Capture the cell that displays the provided text and extract its (x, y) central coordinate. 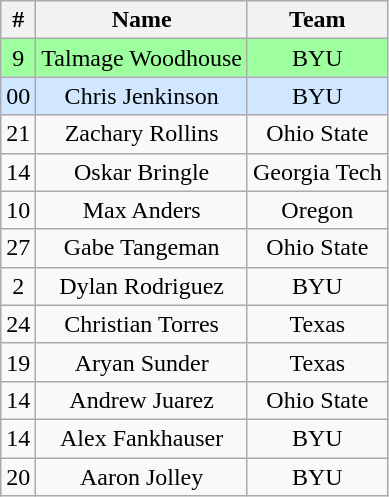
Dylan Rodriguez (142, 286)
Chris Jenkinson (142, 96)
Gabe Tangeman (142, 248)
Georgia Tech (317, 172)
Aaron Jolley (142, 477)
10 (18, 210)
# (18, 20)
Name (142, 20)
Andrew Juarez (142, 400)
Max Anders (142, 210)
2 (18, 286)
00 (18, 96)
Talmage Woodhouse (142, 58)
Christian Torres (142, 324)
Aryan Sunder (142, 362)
27 (18, 248)
20 (18, 477)
Oskar Bringle (142, 172)
Alex Fankhauser (142, 438)
Oregon (317, 210)
9 (18, 58)
24 (18, 324)
21 (18, 134)
Zachary Rollins (142, 134)
19 (18, 362)
Team (317, 20)
